Search for the cell housing the specified text and yield its (X, Y) center coordinate. 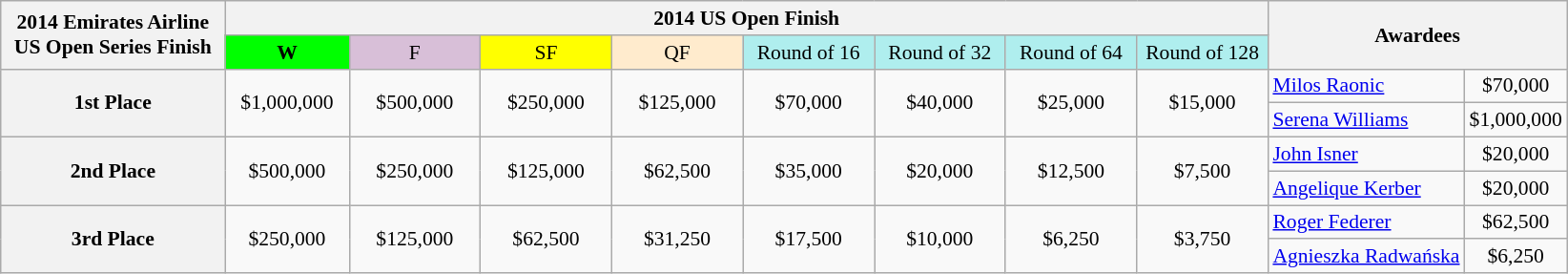
$31,250 (677, 239)
2nd Place (113, 172)
W (287, 53)
F (415, 53)
Awardees (1417, 34)
$15,000 (1203, 103)
Round of 64 (1071, 53)
2014 Emirates Airline US Open Series Finish (113, 34)
$12,500 (1071, 172)
Milos Raonic (1366, 86)
John Isner (1366, 155)
$10,000 (939, 239)
$40,000 (939, 103)
Round of 32 (939, 53)
Agnieszka Radwańska (1366, 257)
$17,500 (809, 239)
Round of 16 (809, 53)
$35,000 (809, 172)
3rd Place (113, 239)
Serena Williams (1366, 120)
2014 US Open Finish (747, 18)
QF (677, 53)
$7,500 (1203, 172)
SF (547, 53)
$3,750 (1203, 239)
1st Place (113, 103)
Round of 128 (1203, 53)
Roger Federer (1366, 222)
Angelique Kerber (1366, 188)
$25,000 (1071, 103)
